Pinpoint the cell where the given text exists, returning its [X, Y] midpoint coordinate. 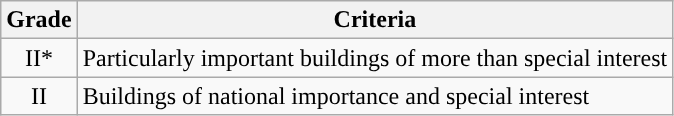
Criteria [375, 20]
II* [39, 58]
Particularly important buildings of more than special interest [375, 58]
Buildings of national importance and special interest [375, 96]
Grade [39, 20]
II [39, 96]
